Return the [x, y] coordinate for the center point of the cell that contains the specified text.  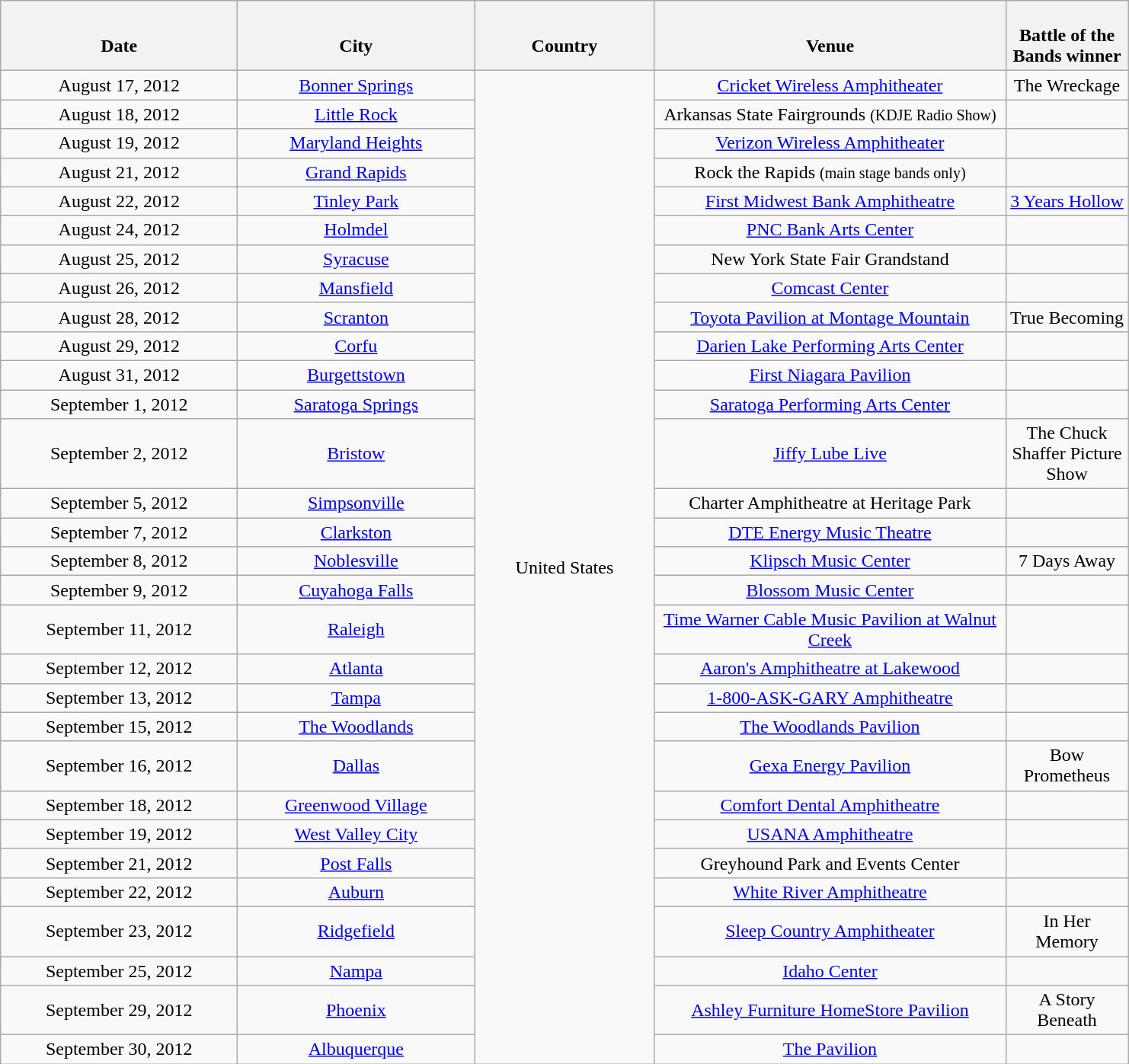
Bristow [357, 454]
Phoenix [357, 1010]
Saratoga Performing Arts Center [830, 404]
Aaron's Amphitheatre at Lakewood [830, 669]
August 19, 2012 [119, 143]
September 25, 2012 [119, 971]
August 17, 2012 [119, 85]
September 7, 2012 [119, 532]
Klipsch Music Center [830, 561]
Jiffy Lube Live [830, 454]
Comcast Center [830, 288]
September 18, 2012 [119, 805]
August 29, 2012 [119, 346]
Atlanta [357, 669]
Blossom Music Center [830, 590]
Sleep Country Amphitheater [830, 931]
September 1, 2012 [119, 404]
September 29, 2012 [119, 1010]
August 28, 2012 [119, 317]
September 21, 2012 [119, 863]
Syracuse [357, 259]
Comfort Dental Amphitheatre [830, 805]
Noblesville [357, 561]
August 25, 2012 [119, 259]
United States [564, 567]
Tampa [357, 698]
First Midwest Bank Amphitheatre [830, 201]
Burgettstown [357, 375]
September 30, 2012 [119, 1050]
Date [119, 36]
September 9, 2012 [119, 590]
Greyhound Park and Events Center [830, 863]
Corfu [357, 346]
Holmdel [357, 230]
September 11, 2012 [119, 629]
Dallas [357, 766]
New York State Fair Grandstand [830, 259]
True Becoming [1067, 317]
September 5, 2012 [119, 503]
Little Rock [357, 114]
Bow Prometheus [1067, 766]
Post Falls [357, 863]
Verizon Wireless Amphitheater [830, 143]
Grand Rapids [357, 172]
August 21, 2012 [119, 172]
Gexa Energy Pavilion [830, 766]
September 13, 2012 [119, 698]
3 Years Hollow [1067, 201]
Arkansas State Fairgrounds (KDJE Radio Show) [830, 114]
A Story Beneath [1067, 1010]
Greenwood Village [357, 805]
The Wreckage [1067, 85]
August 22, 2012 [119, 201]
7 Days Away [1067, 561]
Simpsonville [357, 503]
September 22, 2012 [119, 892]
Cuyahoga Falls [357, 590]
USANA Amphitheatre [830, 834]
September 15, 2012 [119, 727]
Tinley Park [357, 201]
Clarkston [357, 532]
The Woodlands Pavilion [830, 727]
City [357, 36]
Rock the Rapids (main stage bands only) [830, 172]
White River Amphitheatre [830, 892]
The Chuck Shaffer Picture Show [1067, 454]
Scranton [357, 317]
The Woodlands [357, 727]
August 26, 2012 [119, 288]
Bonner Springs [357, 85]
September 12, 2012 [119, 669]
September 8, 2012 [119, 561]
Nampa [357, 971]
Darien Lake Performing Arts Center [830, 346]
Maryland Heights [357, 143]
First Niagara Pavilion [830, 375]
September 19, 2012 [119, 834]
Ashley Furniture HomeStore Pavilion [830, 1010]
West Valley City [357, 834]
PNC Bank Arts Center [830, 230]
Charter Amphitheatre at Heritage Park [830, 503]
August 24, 2012 [119, 230]
Saratoga Springs [357, 404]
September 2, 2012 [119, 454]
1-800-ASK-GARY Amphitheatre [830, 698]
DTE Energy Music Theatre [830, 532]
September 16, 2012 [119, 766]
Toyota Pavilion at Montage Mountain [830, 317]
August 31, 2012 [119, 375]
September 23, 2012 [119, 931]
Idaho Center [830, 971]
Mansfield [357, 288]
In Her Memory [1067, 931]
Albuquerque [357, 1050]
Raleigh [357, 629]
Auburn [357, 892]
August 18, 2012 [119, 114]
The Pavilion [830, 1050]
Cricket Wireless Amphitheater [830, 85]
Battle of the Bands winner [1067, 36]
Ridgefield [357, 931]
Time Warner Cable Music Pavilion at Walnut Creek [830, 629]
Venue [830, 36]
Country [564, 36]
